Search for the cell housing the specified text and yield its (X, Y) center coordinate. 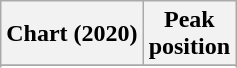
Chart (2020) (72, 34)
Peakposition (189, 34)
